Identify which cell holds the provided text, then report its [X, Y] central coordinate. 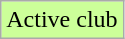
Active club [62, 20]
